Identify which cell holds the provided text, then report its [X, Y] central coordinate. 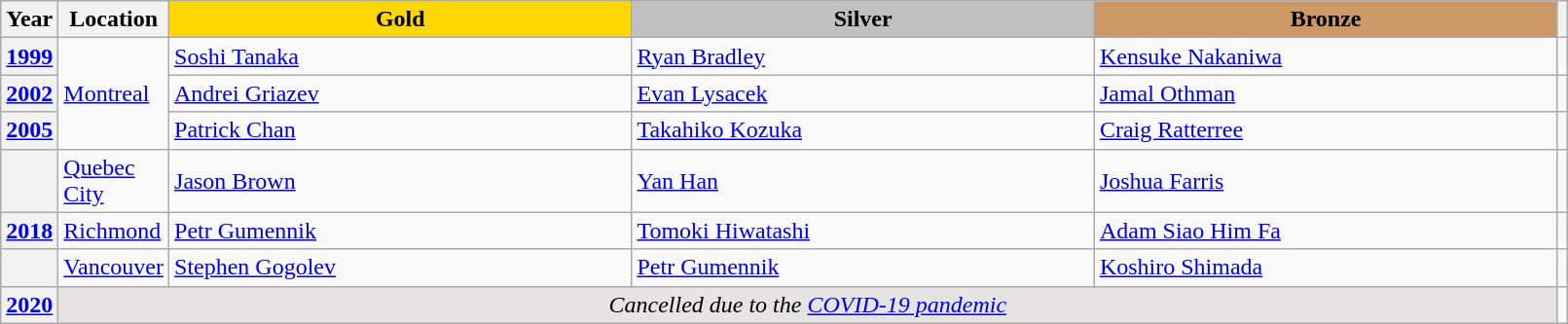
2005 [29, 130]
Year [29, 19]
2020 [29, 305]
Tomoki Hiwatashi [862, 231]
Cancelled due to the COVID-19 pandemic [808, 305]
Jason Brown [401, 181]
Ryan Bradley [862, 56]
Yan Han [862, 181]
Craig Ratterree [1326, 130]
Soshi Tanaka [401, 56]
2018 [29, 231]
2002 [29, 93]
Location [114, 19]
Montreal [114, 93]
Patrick Chan [401, 130]
1999 [29, 56]
Takahiko Kozuka [862, 130]
Andrei Griazev [401, 93]
Stephen Gogolev [401, 268]
Gold [401, 19]
Adam Siao Him Fa [1326, 231]
Bronze [1326, 19]
Jamal Othman [1326, 93]
Vancouver [114, 268]
Koshiro Shimada [1326, 268]
Evan Lysacek [862, 93]
Silver [862, 19]
Joshua Farris [1326, 181]
Quebec City [114, 181]
Richmond [114, 231]
Kensuke Nakaniwa [1326, 56]
